Identify which cell holds the provided text, then report its (X, Y) central coordinate. 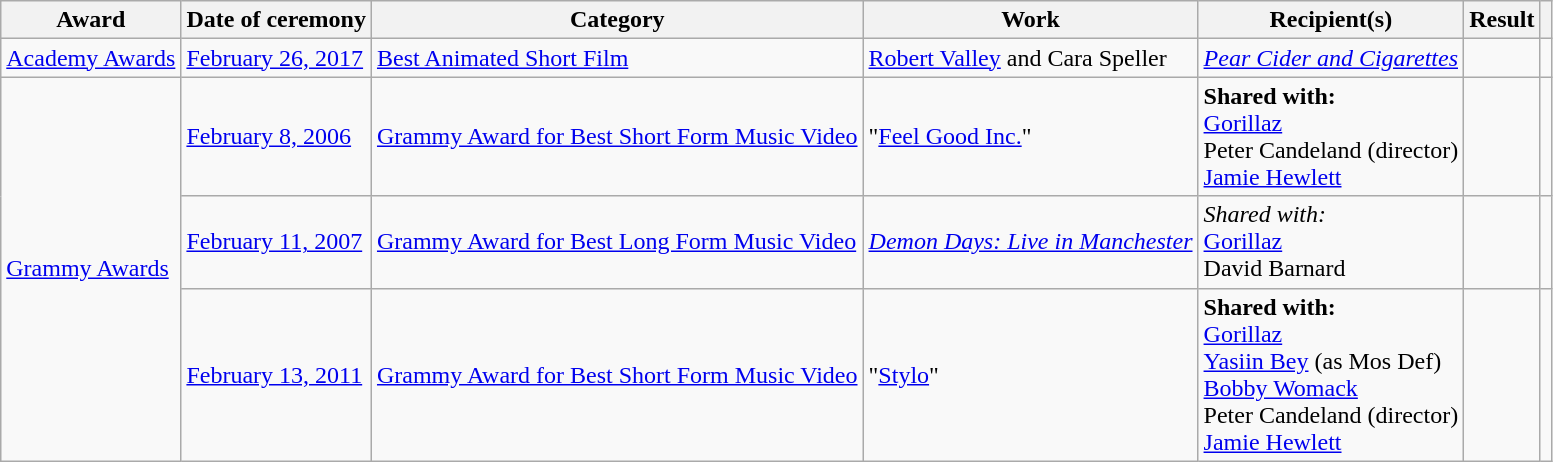
Shared with:GorillazDavid Barnard (1331, 242)
Shared with:GorillazYasiin Bey (as Mos Def)Bobby WomackPeter Candeland (director)Jamie Hewlett (1331, 374)
Robert Valley and Cara Speller (1030, 58)
Award (91, 20)
Demon Days: Live in Manchester (1030, 242)
February 11, 2007 (276, 242)
Date of ceremony (276, 20)
Work (1030, 20)
Pear Cider and Cigarettes (1331, 58)
Category (617, 20)
"Stylo" (1030, 374)
February 8, 2006 (276, 136)
Grammy Award for Best Long Form Music Video (617, 242)
Grammy Awards (91, 269)
Result (1502, 20)
Shared with:GorillazPeter Candeland (director)Jamie Hewlett (1331, 136)
Best Animated Short Film (617, 58)
Academy Awards (91, 58)
"Feel Good Inc." (1030, 136)
February 13, 2011 (276, 374)
Recipient(s) (1331, 20)
February 26, 2017 (276, 58)
